Output the (x, y) coordinate of the center of the cell containing the given text.  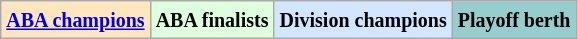
Division champions (363, 20)
ABA finalists (212, 20)
ABA champions (76, 20)
Playoff berth (514, 20)
